Capture the cell that displays the provided text and extract its [X, Y] central coordinate. 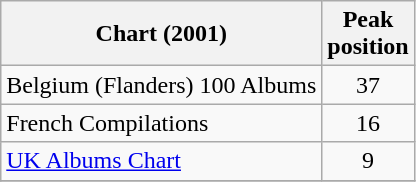
French Compilations [162, 123]
16 [368, 123]
Belgium (Flanders) 100 Albums [162, 85]
9 [368, 161]
UK Albums Chart [162, 161]
Chart (2001) [162, 34]
Peakposition [368, 34]
37 [368, 85]
